From the cell containing the given text, extract its center point as (x, y) coordinate. 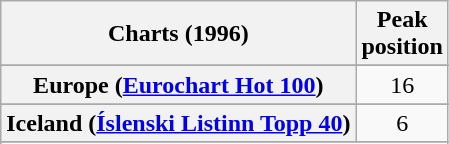
Iceland (Íslenski Listinn Topp 40) (178, 123)
6 (402, 123)
16 (402, 85)
Europe (Eurochart Hot 100) (178, 85)
Charts (1996) (178, 34)
Peakposition (402, 34)
